Scan for the cell matching the given text and deliver its [X, Y] coordinate at center. 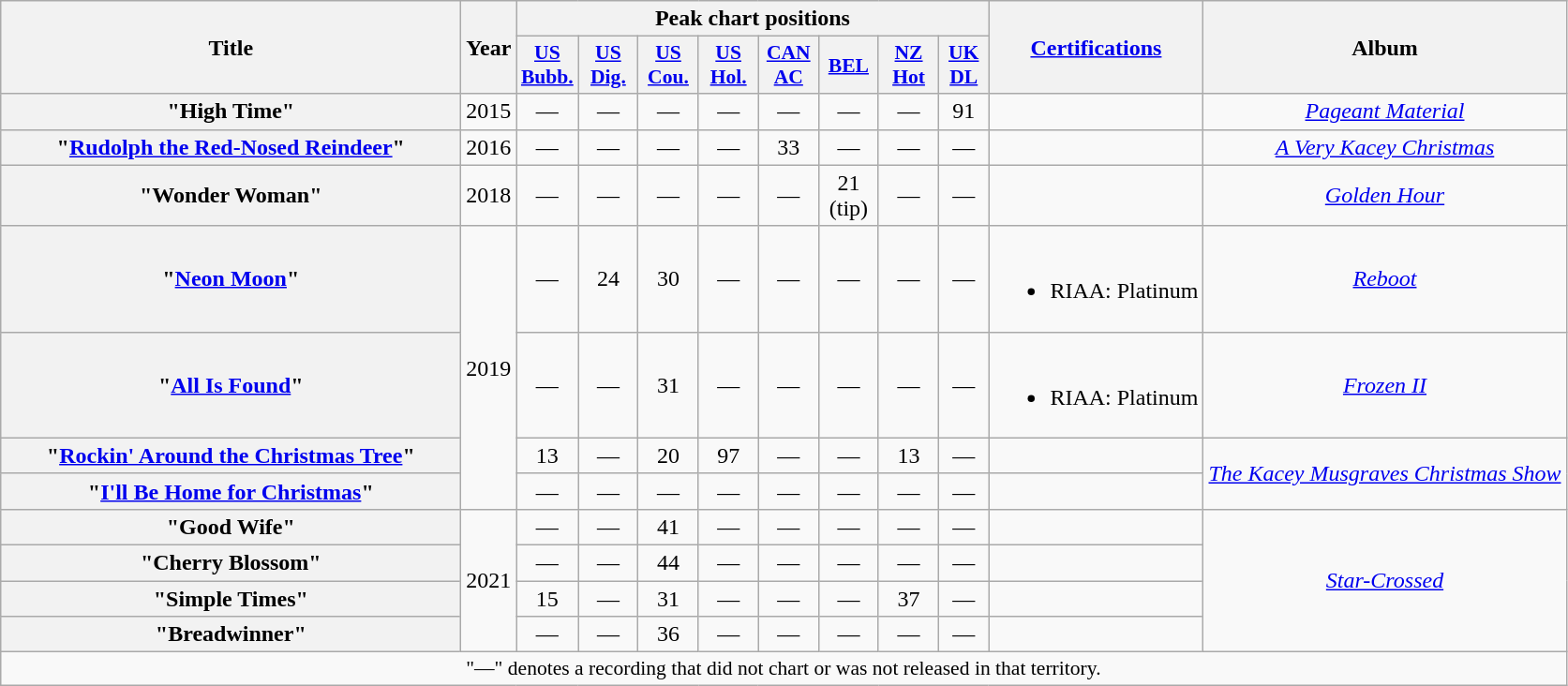
36 [668, 634]
"Cherry Blossom" [231, 562]
UKDL [963, 66]
41 [668, 527]
2018 [489, 195]
97 [728, 455]
24 [608, 279]
Golden Hour [1385, 195]
"Rockin' Around the Christmas Tree" [231, 455]
Title [231, 47]
91 [963, 112]
"Breadwinner" [231, 634]
USDig. [608, 66]
A Very Kacey Christmas [1385, 147]
2015 [489, 112]
USBubb. [547, 66]
"Simple Times" [231, 599]
Year [489, 47]
"—" denotes a recording that did not chart or was not released in that territory. [784, 669]
"Wonder Woman" [231, 195]
21 (tip) [848, 195]
"I'll Be Home for Christmas" [231, 491]
2019 [489, 367]
15 [547, 599]
Frozen II [1385, 384]
NZHot [908, 66]
"All Is Found" [231, 384]
"Rudolph the Red-Nosed Reindeer" [231, 147]
CANAC [788, 66]
USCou. [668, 66]
Star-Crossed [1385, 580]
BEL [848, 66]
"Neon Moon" [231, 279]
20 [668, 455]
Certifications [1097, 47]
Peak chart positions [753, 19]
2021 [489, 580]
30 [668, 279]
"Good Wife" [231, 527]
USHol. [728, 66]
2016 [489, 147]
44 [668, 562]
Pageant Material [1385, 112]
33 [788, 147]
37 [908, 599]
The Kacey Musgraves Christmas Show [1385, 473]
Reboot [1385, 279]
Album [1385, 47]
"High Time" [231, 112]
